Search for the cell housing the specified text and yield its (x, y) center coordinate. 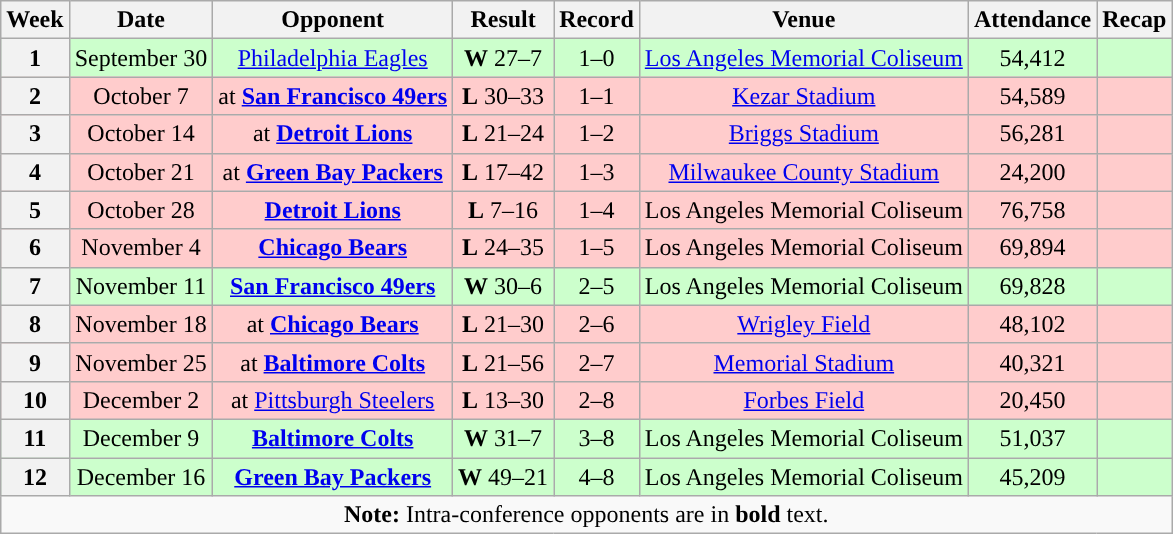
40,321 (1032, 362)
at San Francisco 49ers (333, 96)
8 (35, 324)
Result (504, 20)
October 14 (141, 134)
L 30–33 (504, 96)
Milwaukee County Stadium (804, 172)
45,209 (1032, 477)
7 (35, 286)
11 (35, 438)
1–1 (597, 96)
Opponent (333, 20)
November 11 (141, 286)
L 24–35 (504, 248)
Memorial Stadium (804, 362)
Note: Intra-conference opponents are in bold text. (586, 515)
December 16 (141, 477)
December 2 (141, 400)
October 7 (141, 96)
76,758 (1032, 210)
2–6 (597, 324)
W 49–21 (504, 477)
November 4 (141, 248)
at Chicago Bears (333, 324)
W 27–7 (504, 58)
at Baltimore Colts (333, 362)
3–8 (597, 438)
5 (35, 210)
51,037 (1032, 438)
4–8 (597, 477)
at Detroit Lions (333, 134)
L 21–56 (504, 362)
L 21–30 (504, 324)
W 30–6 (504, 286)
L 17–42 (504, 172)
48,102 (1032, 324)
2–8 (597, 400)
L 7–16 (504, 210)
Date (141, 20)
3 (35, 134)
Baltimore Colts (333, 438)
2–7 (597, 362)
Record (597, 20)
1–3 (597, 172)
Attendance (1032, 20)
10 (35, 400)
Detroit Lions (333, 210)
54,412 (1032, 58)
56,281 (1032, 134)
2–5 (597, 286)
20,450 (1032, 400)
at Green Bay Packers (333, 172)
1–4 (597, 210)
Briggs Stadium (804, 134)
W 31–7 (504, 438)
Chicago Bears (333, 248)
November 25 (141, 362)
4 (35, 172)
54,589 (1032, 96)
October 21 (141, 172)
1 (35, 58)
6 (35, 248)
24,200 (1032, 172)
October 28 (141, 210)
1–2 (597, 134)
Venue (804, 20)
November 18 (141, 324)
at Pittsburgh Steelers (333, 400)
Kezar Stadium (804, 96)
San Francisco 49ers (333, 286)
1–5 (597, 248)
Philadelphia Eagles (333, 58)
12 (35, 477)
December 9 (141, 438)
September 30 (141, 58)
69,894 (1032, 248)
Green Bay Packers (333, 477)
Recap (1134, 20)
1–0 (597, 58)
2 (35, 96)
9 (35, 362)
L 21–24 (504, 134)
Wrigley Field (804, 324)
Forbes Field (804, 400)
L 13–30 (504, 400)
69,828 (1032, 286)
Week (35, 20)
